Capture the cell that displays the provided text and extract its (X, Y) central coordinate. 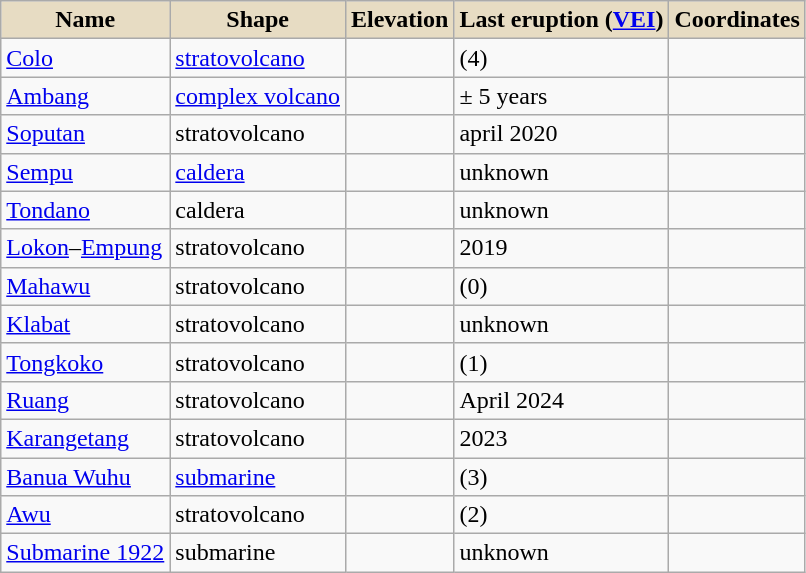
Banua Wuhu (86, 477)
2023 (562, 438)
complex volcano (258, 96)
(0) (562, 286)
Coordinates (737, 20)
Klabat (86, 324)
Name (86, 20)
Last eruption (VEI) (562, 20)
Shape (258, 20)
Karangetang (86, 438)
april 2020 (562, 134)
(2) (562, 515)
(3) (562, 477)
Submarine 1922 (86, 553)
Colo (86, 58)
Ruang (86, 400)
Mahawu (86, 286)
Tongkoko (86, 362)
Elevation (399, 20)
(4) (562, 58)
Lokon–Empung (86, 248)
Ambang (86, 96)
± 5 years (562, 96)
April 2024 (562, 400)
Sempu (86, 172)
2019 (562, 248)
Awu (86, 515)
Tondano (86, 210)
(1) (562, 362)
Soputan (86, 134)
